Identify which cell holds the provided text, then report its [X, Y] central coordinate. 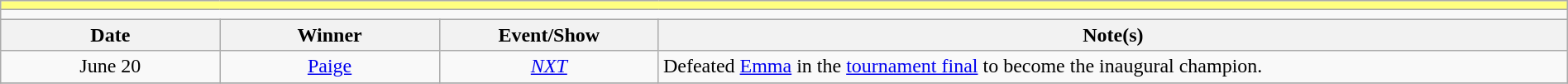
Event/Show [549, 35]
Note(s) [1113, 35]
Date [111, 35]
June 20 [111, 67]
NXT [549, 67]
Defeated Emma in the tournament final to become the inaugural champion. [1113, 67]
Winner [329, 35]
Paige [329, 67]
